Scan for the cell matching the given text and deliver its [X, Y] coordinate at center. 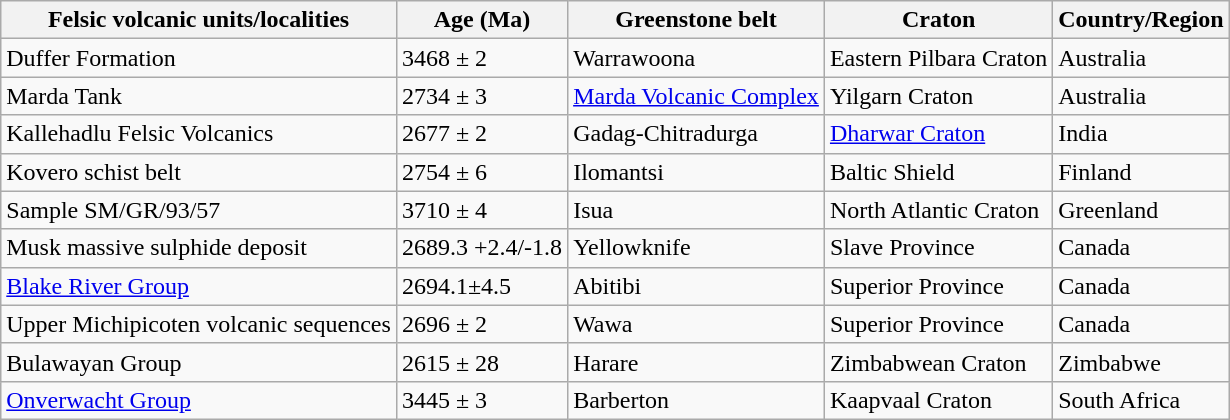
Zimbabwe [1141, 362]
2734 ± 3 [482, 96]
Yilgarn Craton [938, 96]
Abitibi [696, 286]
Onverwacht Group [199, 400]
2615 ± 28 [482, 362]
Harare [696, 362]
2696 ± 2 [482, 324]
Bulawayan Group [199, 362]
3445 ± 3 [482, 400]
Ilomantsi [696, 172]
Slave Province [938, 248]
2689.3 +2.4/-1.8 [482, 248]
India [1141, 134]
Age (Ma) [482, 20]
Craton [938, 20]
3710 ± 4 [482, 210]
Musk massive sulphide deposit [199, 248]
Kallehadlu Felsic Volcanics [199, 134]
Sample SM/GR/93/57 [199, 210]
Greenstone belt [696, 20]
Baltic Shield [938, 172]
Felsic volcanic units/localities [199, 20]
Marda Tank [199, 96]
North Atlantic Craton [938, 210]
Wawa [696, 324]
South Africa [1141, 400]
Country/Region [1141, 20]
Dharwar Craton [938, 134]
Marda Volcanic Complex [696, 96]
2677 ± 2 [482, 134]
2694.1±4.5 [482, 286]
Upper Michipicoten volcanic sequences [199, 324]
3468 ± 2 [482, 58]
Kovero schist belt [199, 172]
Yellowknife [696, 248]
Barberton [696, 400]
Greenland [1141, 210]
Zimbabwean Craton [938, 362]
Kaapvaal Craton [938, 400]
Blake River Group [199, 286]
2754 ± 6 [482, 172]
Warrawoona [696, 58]
Finland [1141, 172]
Isua [696, 210]
Duffer Formation [199, 58]
Eastern Pilbara Craton [938, 58]
Gadag-Chitradurga [696, 134]
